Pinpoint the cell where the given text exists, returning its (x, y) midpoint coordinate. 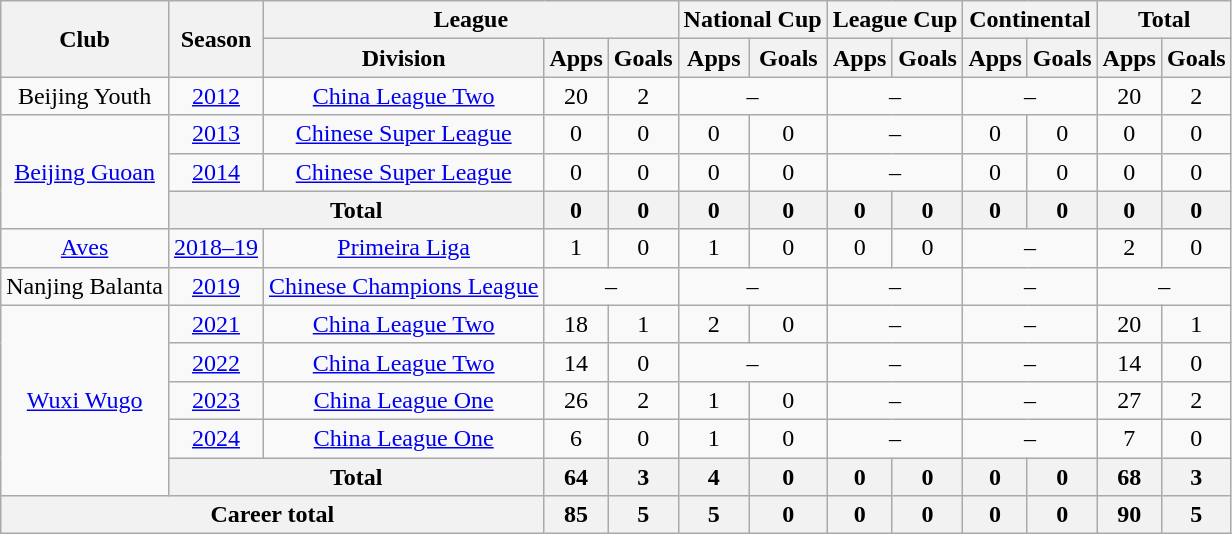
League (472, 20)
90 (1129, 515)
Aves (85, 248)
2012 (216, 96)
Club (85, 39)
6 (576, 438)
Wuxi Wugo (85, 400)
Continental (1030, 20)
2014 (216, 172)
68 (1129, 477)
2018–19 (216, 248)
4 (714, 477)
26 (576, 400)
Division (404, 58)
85 (576, 515)
2013 (216, 134)
Career total (272, 515)
2022 (216, 362)
Season (216, 39)
2023 (216, 400)
League Cup (895, 20)
Beijing Guoan (85, 172)
Primeira Liga (404, 248)
2021 (216, 324)
27 (1129, 400)
2024 (216, 438)
7 (1129, 438)
National Cup (752, 20)
2019 (216, 286)
18 (576, 324)
Beijing Youth (85, 96)
64 (576, 477)
Nanjing Balanta (85, 286)
Chinese Champions League (404, 286)
